Capture the cell that displays the provided text and extract its [x, y] central coordinate. 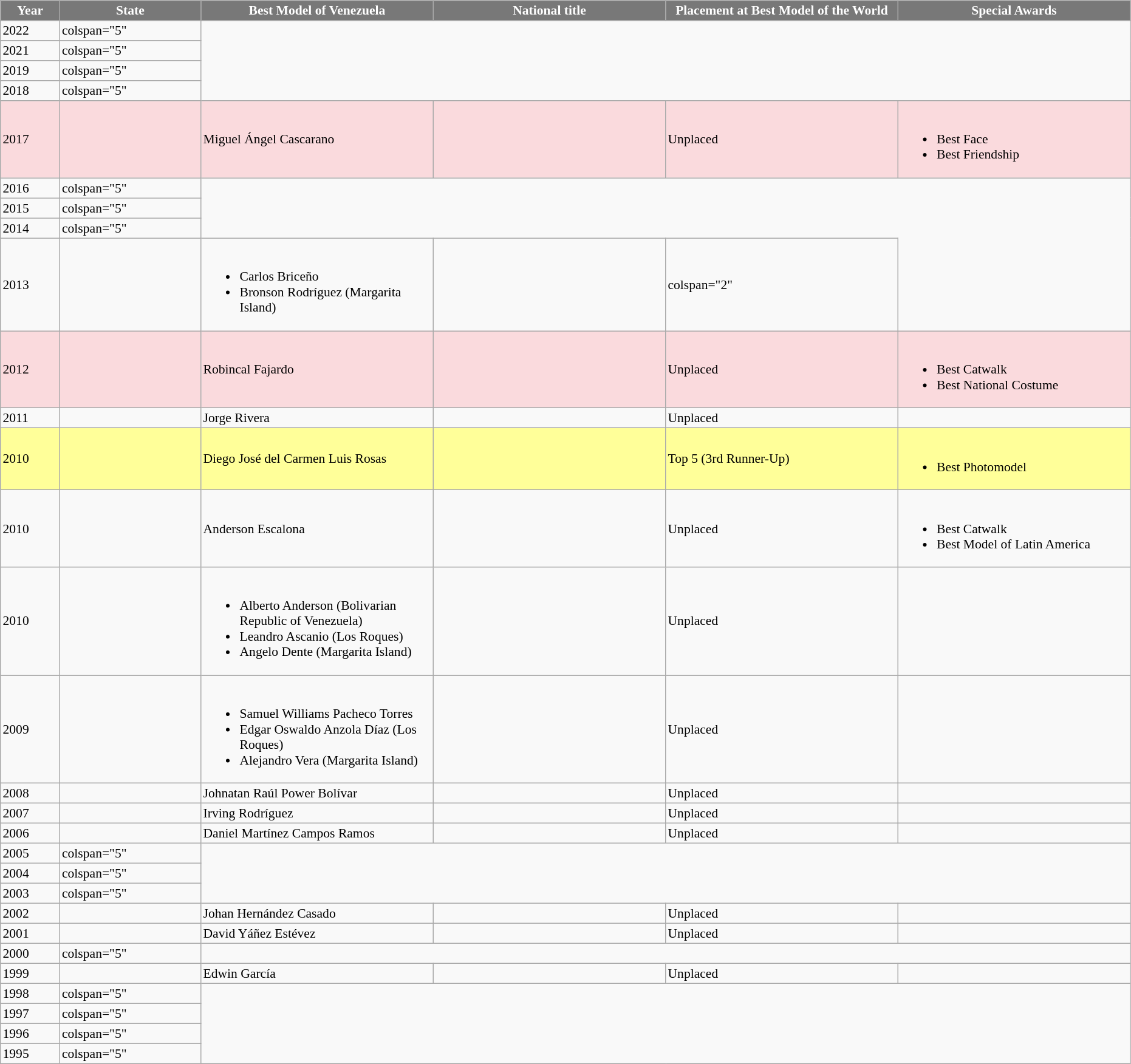
colspan="2" [782, 284]
Best FaceBest Friendship [1014, 140]
2001 [30, 934]
Johnatan Raúl Power Bolívar [317, 793]
Miguel Ángel Cascarano [317, 140]
Special Awards [1014, 11]
Placement at Best Model of the World [782, 11]
2003 [30, 894]
2007 [30, 814]
Jorge Rivera [317, 418]
Johan Hernández Casado [317, 913]
Daniel Martínez Campos Ramos [317, 833]
1997 [30, 1014]
Year [30, 11]
1996 [30, 1034]
2009 [30, 729]
2013 [30, 284]
2012 [30, 369]
Best Model of Venezuela [317, 11]
2002 [30, 913]
2014 [30, 228]
Robincal Fajardo [317, 369]
Alberto Anderson (Bolivarian Republic of Venezuela)Leandro Ascanio (Los Roques)Angelo Dente (Margarita Island) [317, 621]
State [130, 11]
National title [549, 11]
Edwin García [317, 974]
2000 [30, 953]
David Yáñez Estévez [317, 934]
Best Photomodel [1014, 459]
2021 [30, 51]
2006 [30, 833]
2015 [30, 208]
Best CatwalkBest Model of Latin America [1014, 528]
Carlos BriceñoBronson Rodríguez (Margarita Island) [317, 284]
Samuel Williams Pacheco TorresEdgar Oswaldo Anzola Díaz (Los Roques)Alejandro Vera (Margarita Island) [317, 729]
1998 [30, 994]
1999 [30, 974]
2016 [30, 188]
2019 [30, 70]
Best CatwalkBest National Costume [1014, 369]
2018 [30, 91]
2011 [30, 418]
Diego José del Carmen Luis Rosas [317, 459]
2008 [30, 793]
Anderson Escalona [317, 528]
Irving Rodríguez [317, 814]
2022 [30, 30]
1995 [30, 1054]
Top 5 (3rd Runner-Up) [782, 459]
2017 [30, 140]
2004 [30, 873]
2005 [30, 854]
